Return (x, y) of the center of cell containing provided text 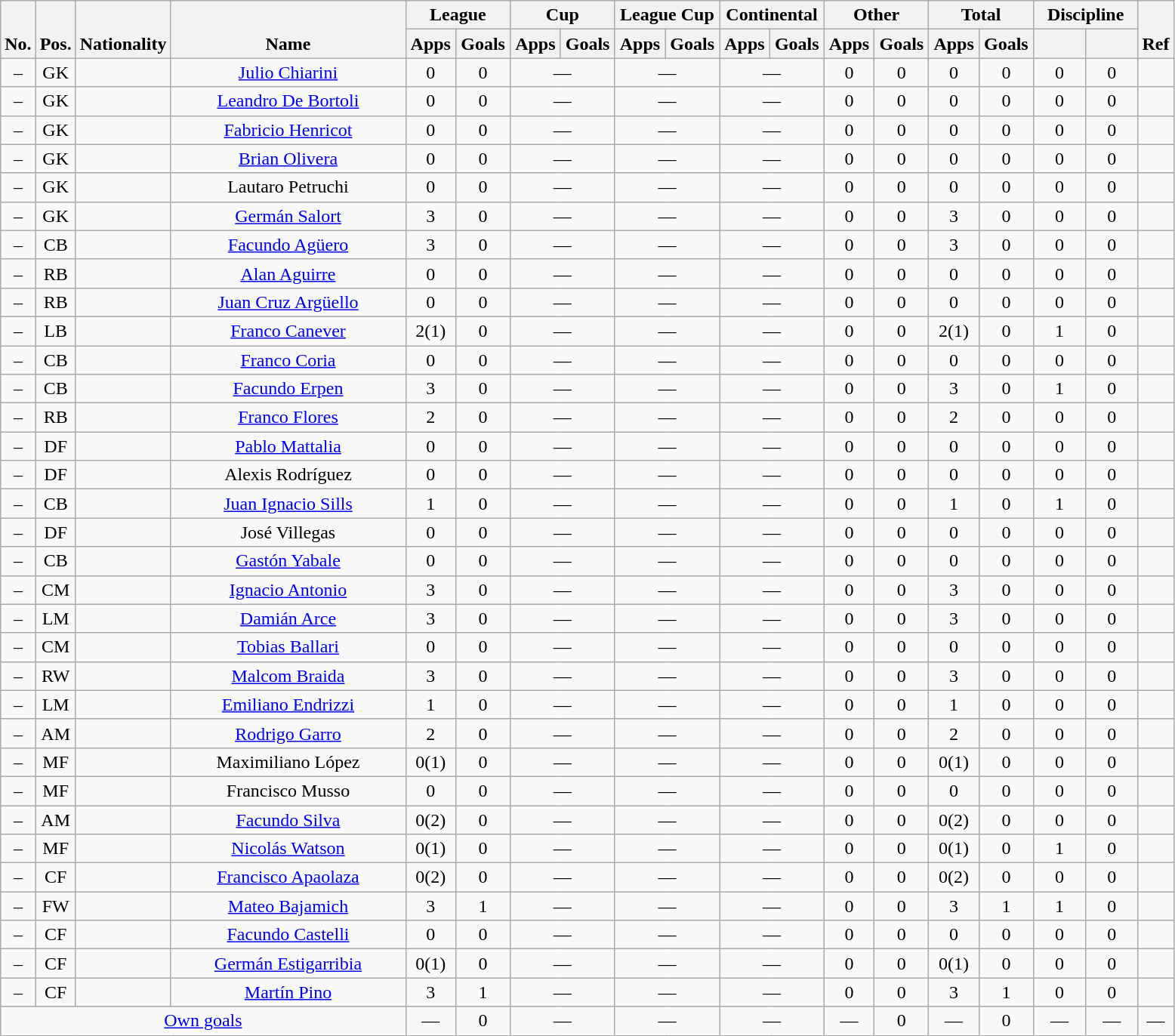
Lautaro Petruchi (288, 187)
Malcom Braida (288, 676)
Facundo Silva (288, 819)
Maximiliano López (288, 762)
Emiliano Endrizzi (288, 705)
Brian Olivera (288, 159)
Francisco Musso (288, 791)
Mateo Bajamich (288, 906)
Ref (1155, 29)
Pablo Mattalia (288, 446)
Cup (563, 15)
Gastón Yabale (288, 561)
Nicolás Watson (288, 849)
Pos. (56, 29)
Franco Coria (288, 360)
Fabricio Henricot (288, 130)
Own goals (203, 1021)
Franco Canever (288, 331)
Martín Pino (288, 992)
FW (56, 906)
Julio Chiarini (288, 72)
Germán Estigarribia (288, 964)
Rodrigo Garro (288, 733)
League (458, 15)
LB (56, 331)
Juan Cruz Argüello (288, 302)
Facundo Agüero (288, 245)
Juan Ignacio Sills (288, 504)
Damián Arce (288, 618)
Total (982, 15)
Facundo Erpen (288, 389)
Tobias Ballari (288, 647)
Francisco Apaolaza (288, 877)
Facundo Castelli (288, 935)
Discipline (1086, 15)
League Cup (668, 15)
Other (876, 15)
Nationality (123, 29)
Ignacio Antonio (288, 590)
José Villegas (288, 532)
No. (18, 29)
Germán Salort (288, 216)
Alexis Rodríguez (288, 475)
Leandro De Bortoli (288, 101)
Franco Flores (288, 418)
Alan Aguirre (288, 273)
RW (56, 676)
Name (288, 29)
Continental (772, 15)
